Pinpoint the cell where the given text exists, returning its [x, y] midpoint coordinate. 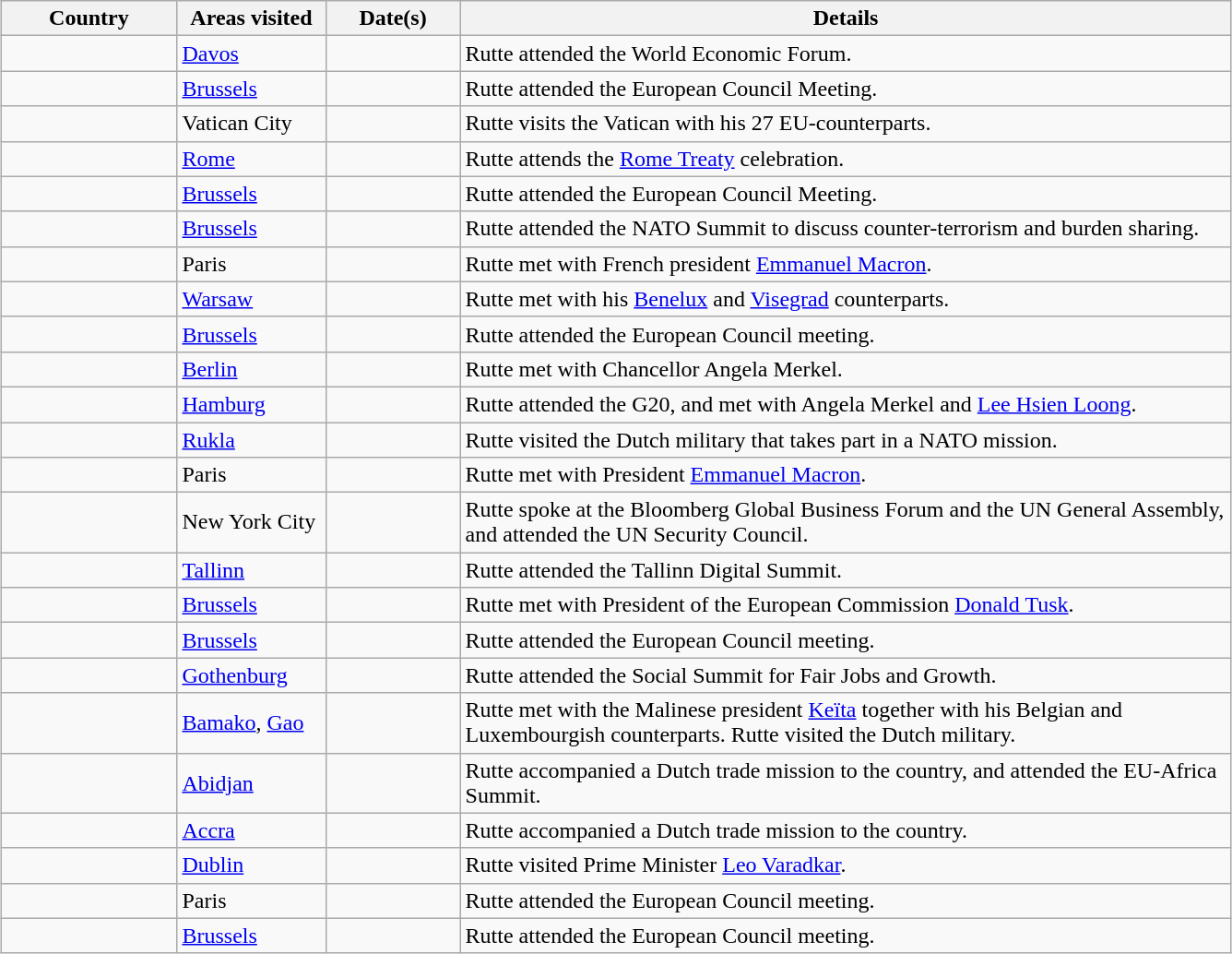
Rutte attended the Social Summit for Fair Jobs and Growth. [846, 675]
Areas visited [251, 18]
Rutte met with his Benelux and Visegrad counterparts. [846, 299]
Rutte attended the Tallinn Digital Summit. [846, 570]
Rutte spoke at the Bloomberg Global Business Forum and the UN General Assembly, and attended the UN Security Council. [846, 522]
Country [89, 18]
Rutte attended the NATO Summit to discuss counter-terrorism and burden sharing. [846, 229]
Rutte visits the Vatican with his 27 EU-counterparts. [846, 124]
Hamburg [251, 404]
Rutte met with President Emmanuel Macron. [846, 475]
Rutte met with President of the European Commission Donald Tusk. [846, 605]
Rutte accompanied a Dutch trade mission to the country. [846, 830]
Rutte attended the World Economic Forum. [846, 54]
Rutte visited the Dutch military that takes part in a NATO mission. [846, 440]
Rome [251, 159]
Details [846, 18]
Accra [251, 830]
Rutte attended the G20, and met with Angela Merkel and Lee Hsien Loong. [846, 404]
Rutte met with French president Emmanuel Macron. [846, 264]
Rutte visited Prime Minister Leo Varadkar. [846, 865]
Rutte accompanied a Dutch trade mission to the country, and attended the EU-Africa Summit. [846, 782]
Davos [251, 54]
Gothenburg [251, 675]
Berlin [251, 369]
Warsaw [251, 299]
Abidjan [251, 782]
Tallinn [251, 570]
Bamako, Gao [251, 723]
Rutte met with the Malinese president Keïta together with his Belgian and Luxembourgish counterparts. Rutte visited the Dutch military. [846, 723]
Rutte attends the Rome Treaty celebration. [846, 159]
Rukla [251, 440]
Dublin [251, 865]
Date(s) [393, 18]
New York City [251, 522]
Vatican City [251, 124]
Rutte met with Chancellor Angela Merkel. [846, 369]
